Identify which cell holds the provided text, then report its [x, y] central coordinate. 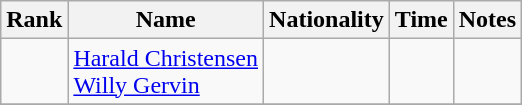
Harald ChristensenWilly Gervin [166, 72]
Time [421, 20]
Notes [487, 20]
Nationality [327, 20]
Name [166, 20]
Rank [34, 20]
